Return (X, Y) of the center of cell containing provided text 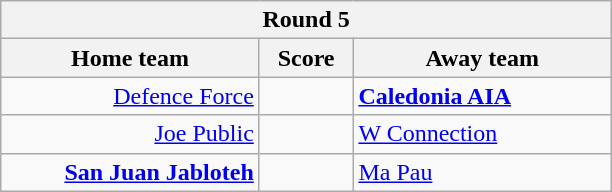
San Juan Jabloteh (130, 172)
Defence Force (130, 96)
Score (306, 58)
W Connection (482, 134)
Away team (482, 58)
Ma Pau (482, 172)
Joe Public (130, 134)
Home team (130, 58)
Caledonia AIA (482, 96)
Round 5 (306, 20)
